Capture the cell that displays the provided text and extract its [x, y] central coordinate. 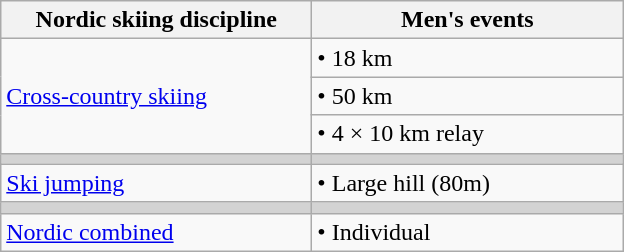
• 18 km [468, 58]
Cross-country skiing [156, 96]
• 50 km [468, 96]
• Individual [468, 232]
• 4 × 10 km relay [468, 134]
Nordic skiing discipline [156, 20]
• Large hill (80m) [468, 183]
Ski jumping [156, 183]
Nordic combined [156, 232]
Men's events [468, 20]
